Capture the cell that displays the provided text and extract its (X, Y) central coordinate. 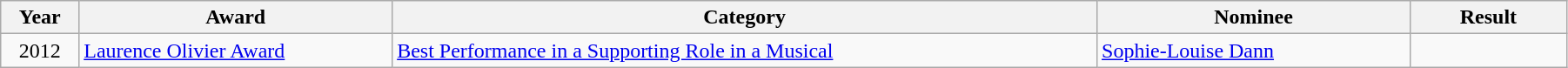
Nominee (1254, 17)
Sophie-Louise Dann (1254, 51)
Award (236, 17)
Result (1488, 17)
Year (40, 17)
Best Performance in a Supporting Role in a Musical (745, 51)
Laurence Olivier Award (236, 51)
2012 (40, 51)
Category (745, 17)
